Capture the cell that displays the provided text and extract its [X, Y] central coordinate. 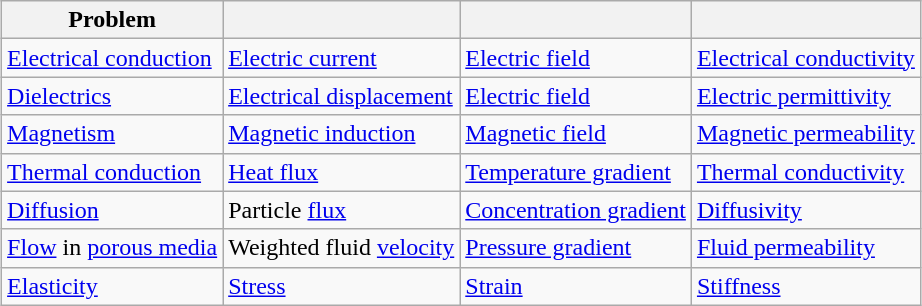
Elasticity [112, 286]
Temperature gradient [576, 172]
Thermal conduction [112, 172]
Concentration gradient [576, 210]
Strain [576, 286]
Dielectrics [112, 96]
Thermal conductivity [806, 172]
Stress [342, 286]
Flow in porous media [112, 248]
Heat flux [342, 172]
Electrical conductivity [806, 58]
Magnetic induction [342, 134]
Magnetic permeability [806, 134]
Diffusion [112, 210]
Electrical displacement [342, 96]
Pressure gradient [576, 248]
Electric permittivity [806, 96]
Electrical conduction [112, 58]
Particle flux [342, 210]
Fluid permeability [806, 248]
Magnetic field [576, 134]
Magnetism [112, 134]
Problem [112, 20]
Weighted fluid velocity [342, 248]
Stiffness [806, 286]
Electric current [342, 58]
Diffusivity [806, 210]
